Find where the given text appears and provide that cell's center as [X, Y] coordinate. 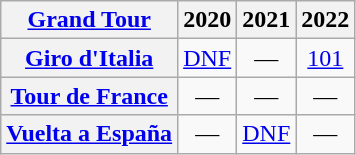
2021 [266, 20]
Grand Tour [90, 20]
101 [326, 58]
2022 [326, 20]
Giro d'Italia [90, 58]
2020 [208, 20]
Tour de France [90, 96]
Vuelta a España [90, 134]
